Locate the cell with the specified text and output its (x, y) center coordinate. 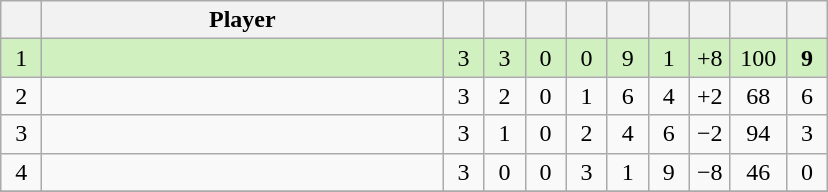
46 (758, 172)
100 (758, 58)
−2 (710, 134)
Player (242, 20)
−8 (710, 172)
94 (758, 134)
+2 (710, 96)
+8 (710, 58)
68 (758, 96)
